Capture the cell that displays the provided text and extract its (X, Y) central coordinate. 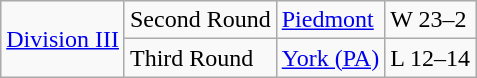
Piedmont (330, 20)
L 12–14 (430, 58)
W 23–2 (430, 20)
Division III (63, 39)
Third Round (200, 58)
Second Round (200, 20)
York (PA) (330, 58)
